Extract the (X, Y) coordinate from the center of the cell holding the provided text.  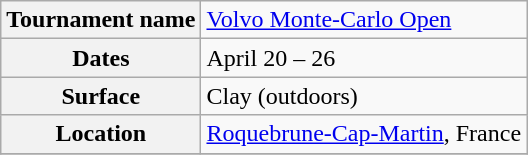
April 20 – 26 (364, 58)
Clay (outdoors) (364, 96)
Dates (101, 58)
Roquebrune-Cap-Martin, France (364, 134)
Location (101, 134)
Tournament name (101, 20)
Surface (101, 96)
Volvo Monte-Carlo Open (364, 20)
